Find where the given text appears and provide that cell's center as (x, y) coordinate. 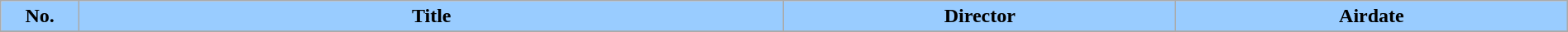
Title (432, 16)
Director (980, 16)
No. (40, 16)
Airdate (1372, 16)
